Return the (x, y) coordinate for the center point of the cell that contains the specified text.  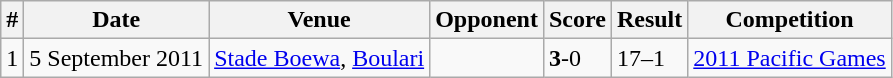
2011 Pacific Games (790, 58)
1 (12, 58)
3-0 (577, 58)
Date (116, 20)
Stade Boewa, Boulari (320, 58)
Venue (320, 20)
17–1 (649, 58)
5 September 2011 (116, 58)
Competition (790, 20)
# (12, 20)
Score (577, 20)
Result (649, 20)
Opponent (487, 20)
